From the cell containing the given text, extract its center point as (x, y) coordinate. 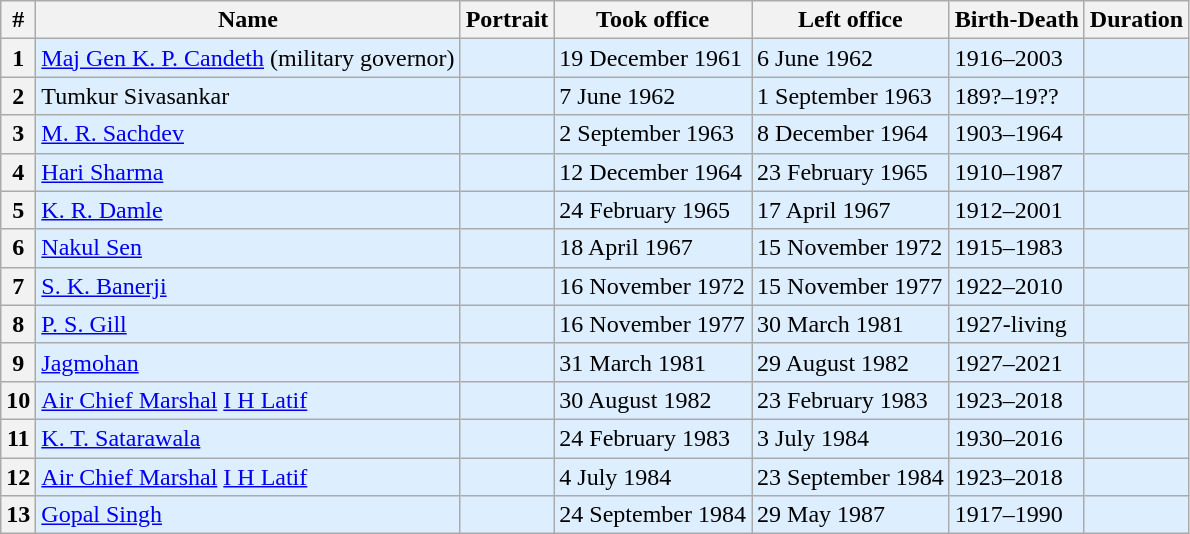
2 (18, 96)
19 December 1961 (653, 58)
1903–1964 (1016, 134)
18 April 1967 (653, 248)
31 March 1981 (653, 362)
9 (18, 362)
Hari Sharma (248, 172)
1927–2021 (1016, 362)
30 August 1982 (653, 400)
24 September 1984 (653, 515)
29 May 1987 (851, 515)
1917–1990 (1016, 515)
4 (18, 172)
12 (18, 477)
Gopal Singh (248, 515)
16 November 1972 (653, 286)
1910–1987 (1016, 172)
# (18, 20)
7 (18, 286)
3 July 1984 (851, 438)
Maj Gen K. P. Candeth (military governor) (248, 58)
K. R. Damle (248, 210)
1916–2003 (1016, 58)
15 November 1977 (851, 286)
29 August 1982 (851, 362)
30 March 1981 (851, 324)
Duration (1136, 20)
15 November 1972 (851, 248)
1915–1983 (1016, 248)
1927-living (1016, 324)
6 June 1962 (851, 58)
8 (18, 324)
23 February 1965 (851, 172)
1 (18, 58)
5 (18, 210)
Tumkur Sivasankar (248, 96)
23 September 1984 (851, 477)
S. K. Banerji (248, 286)
8 December 1964 (851, 134)
P. S. Gill (248, 324)
M. R. Sachdev (248, 134)
1 September 1963 (851, 96)
189?–19?? (1016, 96)
1912–2001 (1016, 210)
6 (18, 248)
Took office (653, 20)
Left office (851, 20)
10 (18, 400)
Portrait (507, 20)
16 November 1977 (653, 324)
K. T. Satarawala (248, 438)
Nakul Sen (248, 248)
1922–2010 (1016, 286)
Jagmohan (248, 362)
24 February 1965 (653, 210)
3 (18, 134)
1930–2016 (1016, 438)
4 July 1984 (653, 477)
12 December 1964 (653, 172)
17 April 1967 (851, 210)
2 September 1963 (653, 134)
23 February 1983 (851, 400)
7 June 1962 (653, 96)
Birth-Death (1016, 20)
Name (248, 20)
11 (18, 438)
13 (18, 515)
24 February 1983 (653, 438)
